Locate the cell with the specified text and output its (x, y) center coordinate. 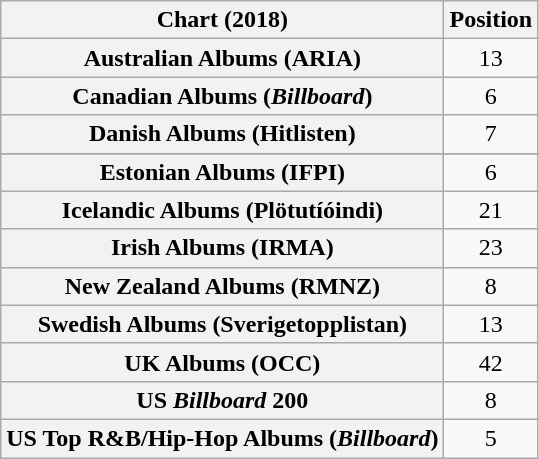
Danish Albums (Hitlisten) (222, 134)
Australian Albums (ARIA) (222, 58)
UK Albums (OCC) (222, 362)
New Zealand Albums (RMNZ) (222, 286)
7 (491, 134)
Position (491, 20)
Canadian Albums (Billboard) (222, 96)
Icelandic Albums (Plötutíóindi) (222, 210)
Chart (2018) (222, 20)
US Billboard 200 (222, 400)
21 (491, 210)
US Top R&B/Hip-Hop Albums (Billboard) (222, 438)
Irish Albums (IRMA) (222, 248)
Swedish Albums (Sverigetopplistan) (222, 324)
5 (491, 438)
Estonian Albums (IFPI) (222, 172)
23 (491, 248)
42 (491, 362)
